Locate the cell with the specified text and output its [X, Y] center coordinate. 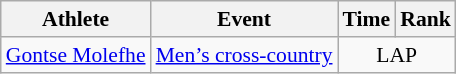
Event [244, 19]
Gontse Molefhe [76, 55]
Men’s cross-country [244, 55]
Athlete [76, 19]
Time [367, 19]
LAP [397, 55]
Rank [426, 19]
